Return the [X, Y] coordinate for the center point of the cell that contains the specified text.  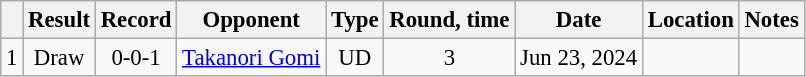
Notes [772, 20]
Opponent [252, 20]
0-0-1 [136, 58]
Record [136, 20]
UD [355, 58]
1 [12, 58]
Date [579, 20]
Draw [60, 58]
Round, time [450, 20]
Type [355, 20]
Jun 23, 2024 [579, 58]
3 [450, 58]
Location [690, 20]
Result [60, 20]
Takanori Gomi [252, 58]
